Detect which cell encompasses the target text, then output its (x, y) center coordinate. 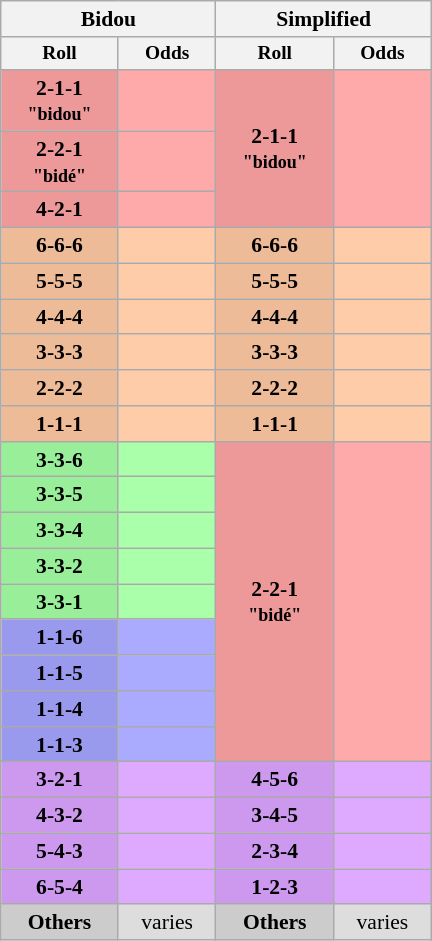
3-3-6 (60, 460)
3-4-5 (274, 816)
1-1-3 (60, 745)
2-3-4 (274, 852)
1-1-6 (60, 638)
3-3-1 (60, 602)
4-3-2 (60, 816)
1-1-5 (60, 673)
5-4-3 (60, 852)
6-5-4 (60, 887)
Bidou (108, 19)
1-1-4 (60, 709)
3-3-2 (60, 566)
Simplified (324, 19)
3-3-4 (60, 531)
1-2-3 (274, 887)
3-3-5 (60, 495)
3-2-1 (60, 780)
4-5-6 (274, 780)
4-2-1 (60, 210)
